Search for the cell housing the specified text and yield its (X, Y) center coordinate. 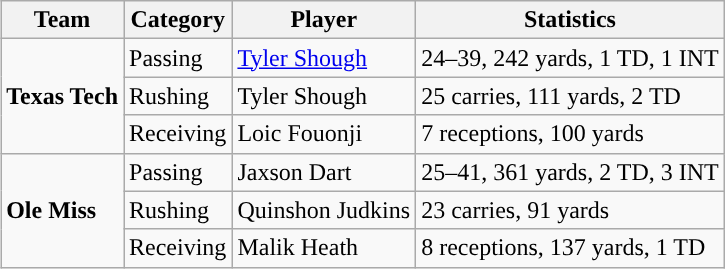
Team (62, 20)
Statistics (570, 20)
7 receptions, 100 yards (570, 134)
25 carries, 111 yards, 2 TD (570, 96)
Loic Fouonji (324, 134)
Quinshon Judkins (324, 210)
Player (324, 20)
Malik Heath (324, 248)
Ole Miss (62, 210)
Texas Tech (62, 96)
24–39, 242 yards, 1 TD, 1 INT (570, 58)
Jaxson Dart (324, 172)
Category (178, 20)
25–41, 361 yards, 2 TD, 3 INT (570, 172)
8 receptions, 137 yards, 1 TD (570, 248)
23 carries, 91 yards (570, 210)
